Locate the cell with the specified text and output its (x, y) center coordinate. 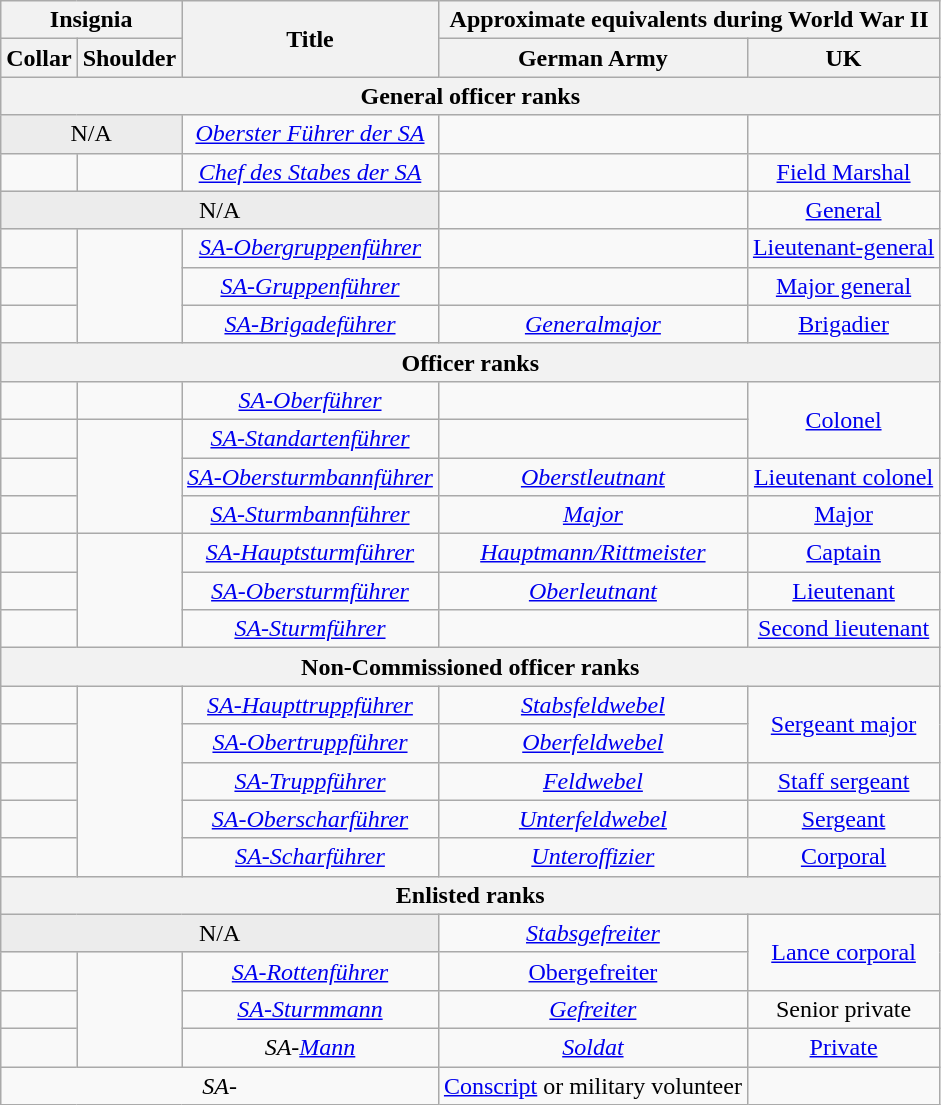
SA-Oberscharführer (310, 819)
Insignia (92, 20)
Field Marshal (843, 172)
Corporal (843, 857)
Colonel (843, 419)
Officer ranks (470, 362)
Gefreiter (592, 1009)
General officer ranks (470, 96)
Major general (843, 286)
Hauptmann/Rittmeister (592, 553)
Private (843, 1047)
Captain (843, 553)
Title (310, 39)
SA-Rottenführer (310, 971)
Oberstleutnant (592, 477)
Stabsfeldwebel (592, 705)
General (843, 210)
SA-Scharführer (310, 857)
Chef des Stabes der SA (310, 172)
SA-Standartenführer (310, 438)
SA-Obersturmführer (310, 591)
Sergeant (843, 819)
SA-Obersturmbannführer (310, 477)
Lieutenant colonel (843, 477)
SA-Haupttruppführer (310, 705)
SA-Sturmmann (310, 1009)
SA-Brigadeführer (310, 324)
SA- (220, 1085)
SA-Oberführer (310, 400)
SA-Gruppenführer (310, 286)
SA-Sturmbannführer (310, 515)
Conscript or military volunteer (592, 1085)
Lieutenant (843, 591)
Second lieutenant (843, 629)
German Army (592, 58)
Approximate equivalents during World War II (688, 20)
Senior private (843, 1009)
Obergefreiter (592, 971)
Staff sergeant (843, 781)
SA-Mann (310, 1047)
SA-Obertruppführer (310, 743)
SA-Obergruppenführer (310, 248)
Soldat (592, 1047)
Unterfeldwebel (592, 819)
Oberleutnant (592, 591)
Shoulder (129, 58)
SA-Truppführer (310, 781)
Non-Commissioned officer ranks (470, 667)
Enlisted ranks (470, 895)
Feldwebel (592, 781)
Collar (39, 58)
Stabsgefreiter (592, 933)
Brigadier (843, 324)
Oberfeldwebel (592, 743)
SA-Hauptsturmführer (310, 553)
Oberster Führer der SA (310, 134)
Lieutenant-general (843, 248)
Sergeant major (843, 724)
SA-Sturmführer (310, 629)
UK (843, 58)
Unteroffizier (592, 857)
Generalmajor (592, 324)
Lance corporal (843, 952)
